Find where the given text appears and provide that cell's center as [X, Y] coordinate. 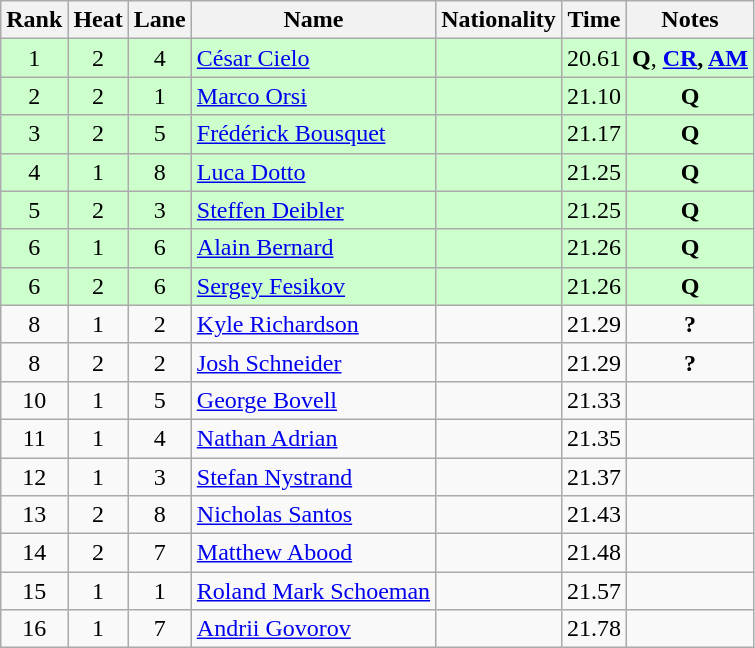
Josh Schneider [313, 362]
Name [313, 20]
Steffen Deibler [313, 210]
20.61 [594, 58]
21.10 [594, 96]
Nicholas Santos [313, 515]
Notes [690, 20]
Roland Mark Schoeman [313, 591]
21.57 [594, 591]
Lane [160, 20]
Sergey Fesikov [313, 286]
21.35 [594, 438]
Nathan Adrian [313, 438]
Nationality [499, 20]
Frédérick Bousquet [313, 134]
Alain Bernard [313, 248]
16 [34, 629]
21.37 [594, 477]
Marco Orsi [313, 96]
13 [34, 515]
Matthew Abood [313, 553]
Rank [34, 20]
Andrii Govorov [313, 629]
Kyle Richardson [313, 324]
Stefan Nystrand [313, 477]
César Cielo [313, 58]
12 [34, 477]
21.48 [594, 553]
15 [34, 591]
11 [34, 438]
George Bovell [313, 400]
21.17 [594, 134]
21.33 [594, 400]
Q, CR, AM [690, 58]
21.78 [594, 629]
10 [34, 400]
14 [34, 553]
21.43 [594, 515]
Luca Dotto [313, 172]
Time [594, 20]
Heat [98, 20]
